Identify which cell holds the provided text, then report its [X, Y] central coordinate. 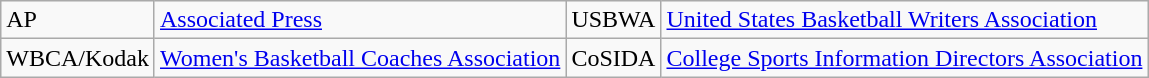
AP [78, 20]
Associated Press [360, 20]
United States Basketball Writers Association [904, 20]
WBCA/Kodak [78, 58]
College Sports Information Directors Association [904, 58]
CoSIDA [614, 58]
USBWA [614, 20]
Women's Basketball Coaches Association [360, 58]
